Capture the cell that displays the provided text and extract its (X, Y) central coordinate. 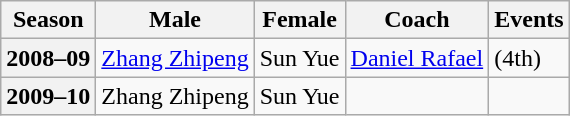
Season (48, 20)
Daniel Rafael (417, 58)
Events (529, 20)
Coach (417, 20)
2008–09 (48, 58)
Male (175, 20)
2009–10 (48, 96)
(4th) (529, 58)
Female (300, 20)
